Return [X, Y] of the center of cell containing provided text 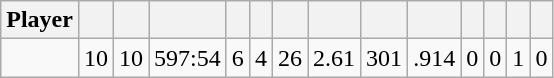
4 [260, 58]
Player [40, 20]
2.61 [334, 58]
301 [384, 58]
1 [518, 58]
6 [238, 58]
.914 [434, 58]
26 [290, 58]
597:54 [188, 58]
